Scan for the cell matching the given text and deliver its (X, Y) coordinate at center. 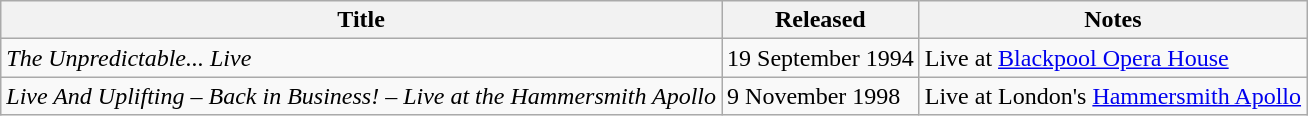
Title (362, 20)
Released (821, 20)
Live And Uplifting – Back in Business! – Live at the Hammersmith Apollo (362, 96)
Live at Blackpool Opera House (1112, 58)
The Unpredictable... Live (362, 58)
Notes (1112, 20)
Live at London's Hammersmith Apollo (1112, 96)
9 November 1998 (821, 96)
19 September 1994 (821, 58)
